Scan for the cell matching the given text and deliver its [X, Y] coordinate at center. 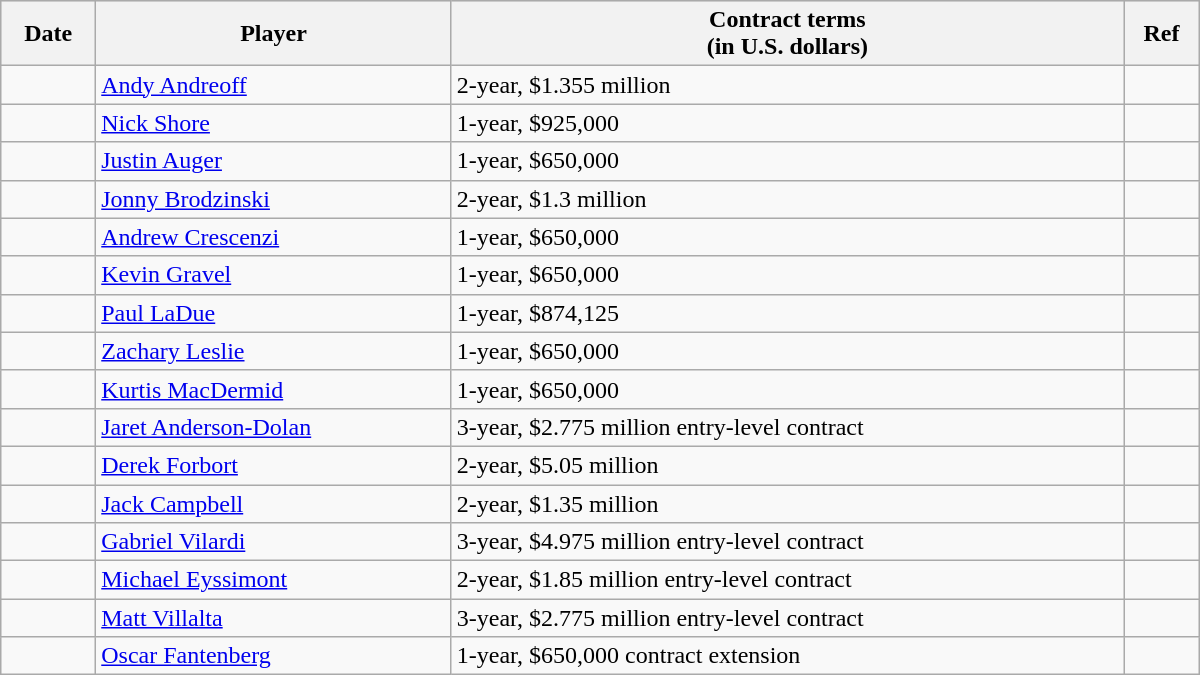
Kevin Gravel [274, 275]
Kurtis MacDermid [274, 389]
1-year, $650,000 contract extension [787, 656]
1-year, $874,125 [787, 313]
Date [48, 34]
Oscar Fantenberg [274, 656]
Zachary Leslie [274, 351]
Jonny Brodzinski [274, 199]
Nick Shore [274, 123]
Ref [1162, 34]
Justin Auger [274, 161]
Paul LaDue [274, 313]
Andy Andreoff [274, 85]
2-year, $1.85 million entry-level contract [787, 580]
Michael Eyssimont [274, 580]
Contract terms(in U.S. dollars) [787, 34]
Andrew Crescenzi [274, 237]
2-year, $1.3 million [787, 199]
Player [274, 34]
1-year, $925,000 [787, 123]
Gabriel Vilardi [274, 542]
Matt Villalta [274, 618]
Jaret Anderson-Dolan [274, 427]
3-year, $4.975 million entry-level contract [787, 542]
2-year, $1.355 million [787, 85]
Derek Forbort [274, 465]
2-year, $1.35 million [787, 503]
2-year, $5.05 million [787, 465]
Jack Campbell [274, 503]
